Scan for the cell matching the given text and deliver its (x, y) coordinate at center. 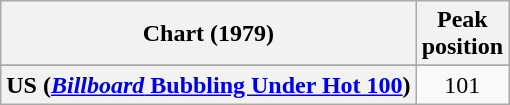
US (Billboard Bubbling Under Hot 100) (208, 85)
Chart (1979) (208, 34)
101 (462, 85)
Peakposition (462, 34)
